Return the [x, y] coordinate for the center point of the cell that contains the specified text.  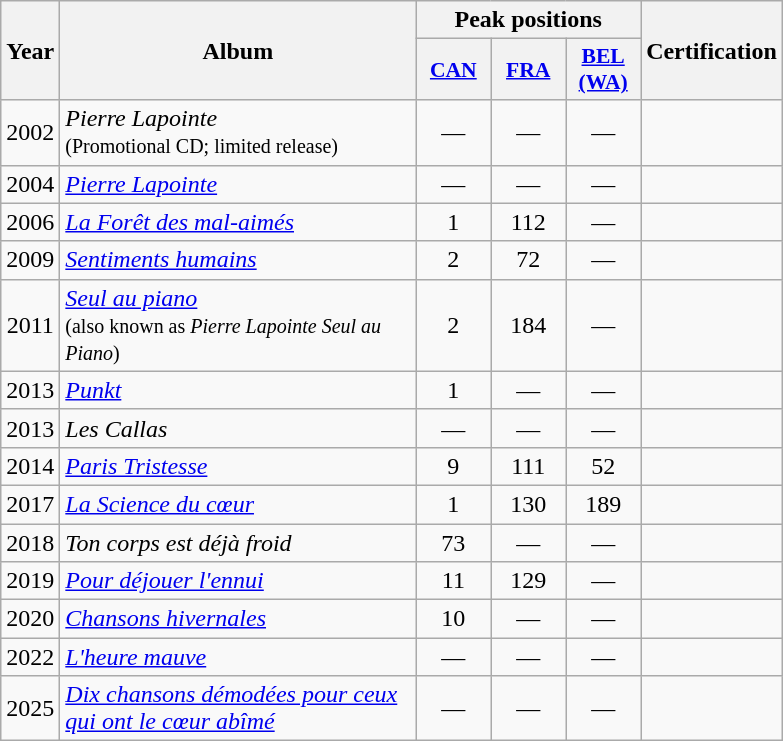
2002 [30, 132]
Pour déjouer l'ennui [238, 581]
129 [528, 581]
Chansons hivernales [238, 619]
La Science du cœur [238, 504]
2025 [30, 708]
Punkt [238, 390]
11 [454, 581]
2020 [30, 619]
2018 [30, 543]
CAN [454, 70]
9 [454, 466]
2009 [30, 260]
2014 [30, 466]
184 [528, 325]
L'heure mauve [238, 657]
Sentiments humains [238, 260]
2017 [30, 504]
2006 [30, 222]
73 [454, 543]
2019 [30, 581]
10 [454, 619]
Certification [712, 50]
Paris Tristesse [238, 466]
130 [528, 504]
FRA [528, 70]
2011 [30, 325]
Year [30, 50]
Peak positions [528, 20]
2004 [30, 184]
Pierre Lapointe [238, 184]
Ton corps est déjà froid [238, 543]
Dix chansons démodées pour ceux qui ont le cœur abîmé [238, 708]
La Forêt des mal-aimés [238, 222]
BEL (WA) [604, 70]
112 [528, 222]
111 [528, 466]
2022 [30, 657]
52 [604, 466]
189 [604, 504]
72 [528, 260]
Seul au piano (also known as Pierre Lapointe Seul au Piano) [238, 325]
Album [238, 50]
Pierre Lapointe (Promotional CD; limited release) [238, 132]
Les Callas [238, 428]
